Locate the cell with the specified text and output its [X, Y] center coordinate. 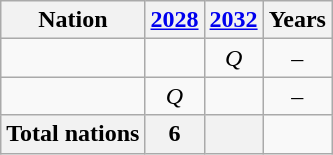
Years [297, 20]
Total nations [73, 134]
Nation [73, 20]
2028 [174, 20]
6 [174, 134]
2032 [234, 20]
